Determine the [x, y] coordinate at the center of the cell enclosing the given text.  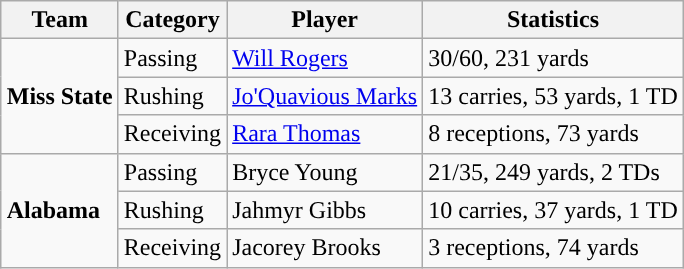
8 receptions, 73 yards [554, 134]
Category [172, 20]
Will Rogers [325, 58]
30/60, 231 yards [554, 58]
21/35, 249 yards, 2 TDs [554, 172]
Miss State [60, 96]
3 receptions, 74 yards [554, 248]
Bryce Young [325, 172]
10 carries, 37 yards, 1 TD [554, 210]
Jahmyr Gibbs [325, 210]
Jacorey Brooks [325, 248]
Alabama [60, 210]
Jo'Quavious Marks [325, 96]
Statistics [554, 20]
13 carries, 53 yards, 1 TD [554, 96]
Team [60, 20]
Player [325, 20]
Rara Thomas [325, 134]
